Scan for the cell matching the given text and deliver its (x, y) coordinate at center. 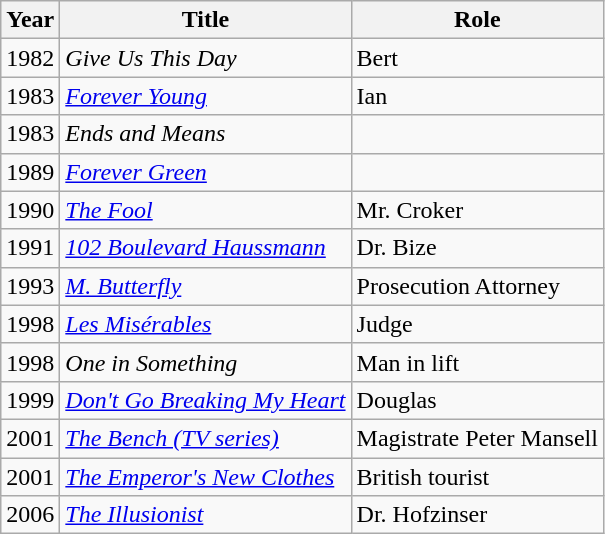
2006 (30, 515)
Dr. Hofzinser (477, 515)
Judge (477, 324)
Douglas (477, 400)
1999 (30, 400)
The Emperor's New Clothes (206, 477)
1990 (30, 210)
1993 (30, 286)
Ian (477, 96)
Give Us This Day (206, 58)
1991 (30, 248)
102 Boulevard Haussmann (206, 248)
Prosecution Attorney (477, 286)
British tourist (477, 477)
Title (206, 20)
One in Something (206, 362)
Les Misérables (206, 324)
Forever Young (206, 96)
M. Butterfly (206, 286)
1982 (30, 58)
Don't Go Breaking My Heart (206, 400)
Role (477, 20)
Forever Green (206, 172)
Dr. Bize (477, 248)
Mr. Croker (477, 210)
Magistrate Peter Mansell (477, 438)
Ends and Means (206, 134)
1989 (30, 172)
Year (30, 20)
Bert (477, 58)
Man in lift (477, 362)
The Bench (TV series) (206, 438)
The Illusionist (206, 515)
The Fool (206, 210)
